Locate the cell with the specified text and output its [x, y] center coordinate. 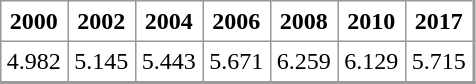
5.671 [236, 62]
2000 [34, 21]
5.715 [439, 62]
5.443 [169, 62]
2017 [439, 21]
2006 [236, 21]
2004 [169, 21]
2002 [102, 21]
5.145 [102, 62]
2008 [304, 21]
6.259 [304, 62]
2010 [372, 21]
6.129 [372, 62]
4.982 [34, 62]
